Locate the cell with the specified text and output its (x, y) center coordinate. 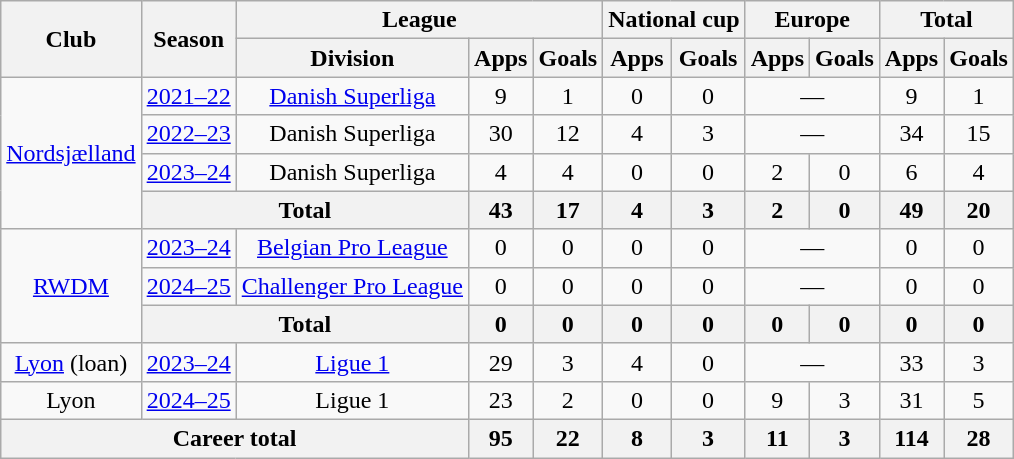
Lyon (71, 400)
22 (568, 438)
2022–23 (188, 134)
8 (637, 438)
17 (568, 210)
49 (911, 210)
23 (501, 400)
Division (352, 58)
34 (911, 134)
Belgian Pro League (352, 248)
43 (501, 210)
League (419, 20)
Europe (812, 20)
Challenger Pro League (352, 286)
28 (979, 438)
6 (911, 172)
Club (71, 39)
11 (777, 438)
National cup (674, 20)
Lyon (loan) (71, 362)
RWDM (71, 286)
Season (188, 39)
Career total (235, 438)
15 (979, 134)
114 (911, 438)
12 (568, 134)
30 (501, 134)
31 (911, 400)
20 (979, 210)
29 (501, 362)
5 (979, 400)
33 (911, 362)
Nordsjælland (71, 153)
95 (501, 438)
2021–22 (188, 96)
